For the text-containing cell, return its midpoint in [X, Y] coordinate format. 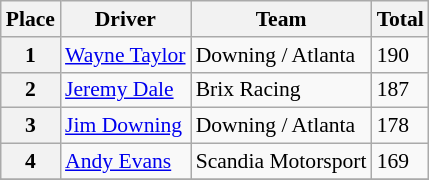
187 [400, 90]
Wayne Taylor [126, 55]
Brix Racing [282, 90]
3 [30, 126]
190 [400, 55]
Jim Downing [126, 126]
Place [30, 19]
178 [400, 126]
Andy Evans [126, 162]
Team [282, 19]
169 [400, 162]
Total [400, 19]
1 [30, 55]
2 [30, 90]
4 [30, 162]
Scandia Motorsport [282, 162]
Driver [126, 19]
Jeremy Dale [126, 90]
